From the cell containing the given text, extract its center point as (x, y) coordinate. 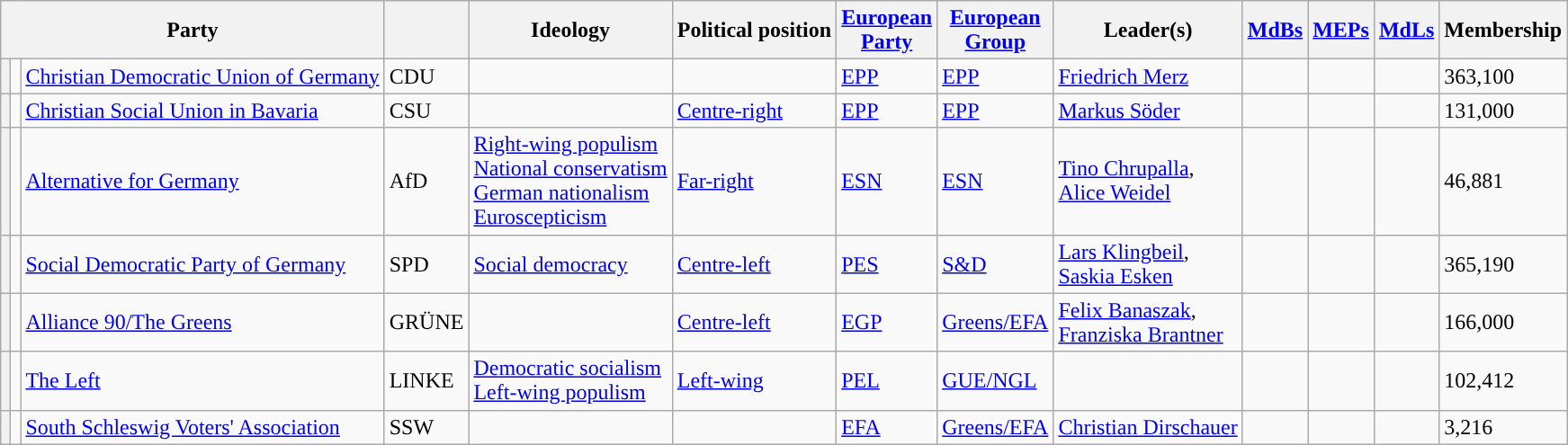
Christian Social Union in Bavaria (202, 111)
46,881 (1503, 182)
365,190 (1503, 264)
Ideology (570, 31)
PEL (887, 381)
SSW (426, 427)
Social Democratic Party of Germany (202, 264)
AfD (426, 182)
Far-right (754, 182)
Friedrich Merz (1148, 76)
CDU (426, 76)
Markus Söder (1148, 111)
Christian Dirschauer (1148, 427)
EGP (887, 322)
Tino Chrupalla,Alice Weidel (1148, 182)
GUE/NGL (995, 381)
MEPs (1341, 31)
3,216 (1503, 427)
Political position (754, 31)
102,412 (1503, 381)
Democratic socialismLeft-wing populism (570, 381)
Centre-right (754, 111)
Party (193, 31)
Felix Banaszak,Franziska Brantner (1148, 322)
MdLs (1406, 31)
EuropeanGroup (995, 31)
S&D (995, 264)
Membership (1503, 31)
Left-wing (754, 381)
166,000 (1503, 322)
Social democracy (570, 264)
EuropeanParty (887, 31)
Lars Klingbeil,Saskia Esken (1148, 264)
Christian Democratic Union of Germany (202, 76)
Leader(s) (1148, 31)
EFA (887, 427)
LINKE (426, 381)
131,000 (1503, 111)
Right-wing populismNational conservatismGerman nationalismEuroscepticism (570, 182)
GRÜNE (426, 322)
MdBs (1275, 31)
The Left (202, 381)
PES (887, 264)
363,100 (1503, 76)
Alliance 90/The Greens (202, 322)
Alternative for Germany (202, 182)
SPD (426, 264)
South Schleswig Voters' Association (202, 427)
CSU (426, 111)
